Identify which cell holds the provided text, then report its (x, y) central coordinate. 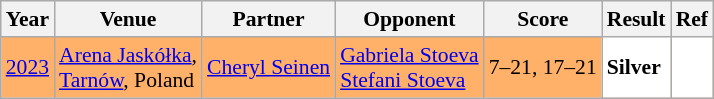
Year (28, 19)
Score (543, 19)
7–21, 17–21 (543, 68)
Opponent (410, 19)
Gabriela Stoeva Stefani Stoeva (410, 68)
Ref (692, 19)
Partner (268, 19)
Silver (636, 68)
Arena Jaskółka,Tarnów, Poland (128, 68)
2023 (28, 68)
Cheryl Seinen (268, 68)
Venue (128, 19)
Result (636, 19)
